Detect which cell encompasses the target text, then output its [X, Y] center coordinate. 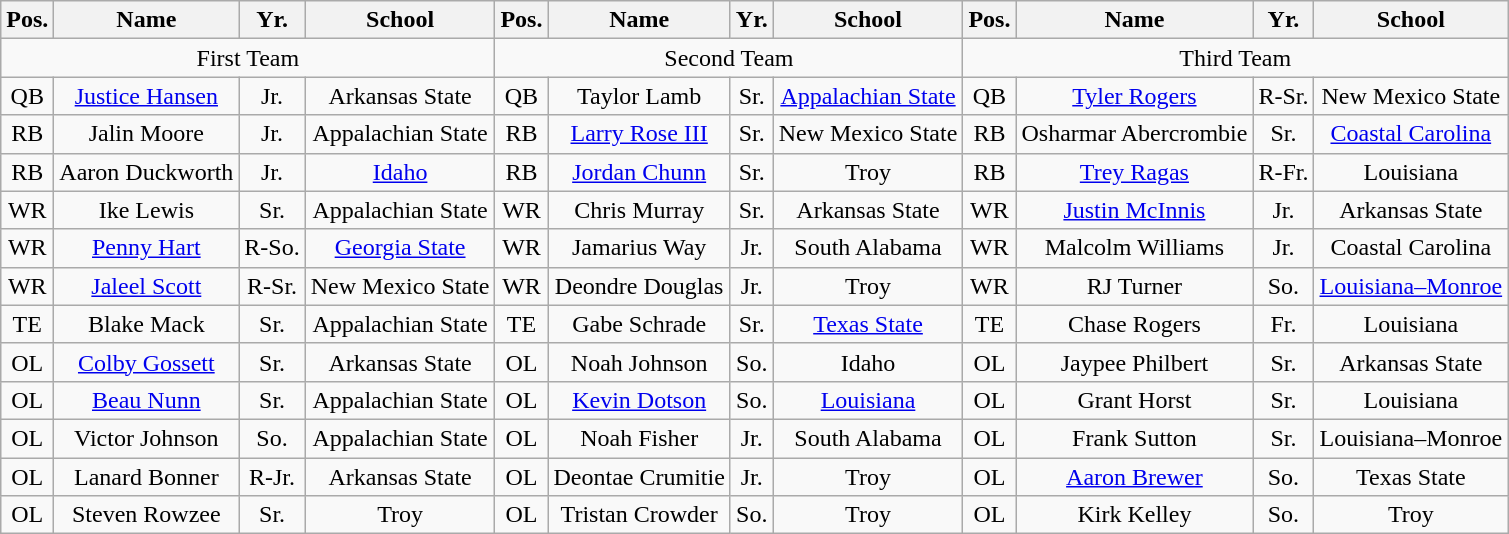
Jaypee Philbert [1134, 362]
Jaleel Scott [146, 286]
Second Team [729, 58]
Penny Hart [146, 248]
Aaron Brewer [1134, 477]
Kevin Dotson [639, 400]
Larry Rose III [639, 134]
Steven Rowzee [146, 515]
Frank Sutton [1134, 438]
Jamarius Way [639, 248]
Gabe Schrade [639, 324]
Deondre Douglas [639, 286]
Fr. [1284, 324]
Aaron Duckworth [146, 172]
Beau Nunn [146, 400]
Tristan Crowder [639, 515]
Colby Gossett [146, 362]
Tyler Rogers [1134, 96]
R-So. [272, 248]
Third Team [1236, 58]
Grant Horst [1134, 400]
Chris Murray [639, 210]
Lanard Bonner [146, 477]
Jalin Moore [146, 134]
RJ Turner [1134, 286]
Noah Johnson [639, 362]
Ike Lewis [146, 210]
Malcolm Williams [1134, 248]
Jordan Chunn [639, 172]
Justice Hansen [146, 96]
Chase Rogers [1134, 324]
R-Fr. [1284, 172]
Trey Ragas [1134, 172]
R-Jr. [272, 477]
Kirk Kelley [1134, 515]
Taylor Lamb [639, 96]
Victor Johnson [146, 438]
Osharmar Abercrombie [1134, 134]
Blake Mack [146, 324]
First Team [248, 58]
Georgia State [400, 248]
Justin McInnis [1134, 210]
Noah Fisher [639, 438]
Deontae Crumitie [639, 477]
